Capture the cell that displays the provided text and extract its [x, y] central coordinate. 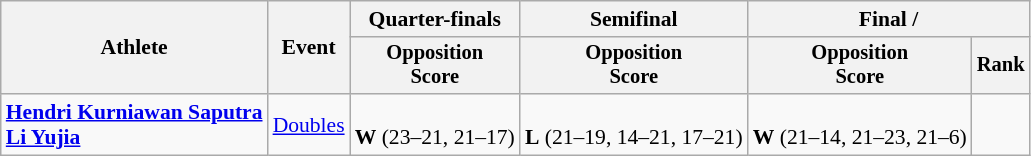
Semifinal [634, 19]
Event [309, 48]
W (23–21, 21–17) [435, 124]
Rank [1001, 66]
L (21–19, 14–21, 17–21) [634, 124]
W (21–14, 21–23, 21–6) [860, 124]
Quarter-finals [435, 19]
Hendri Kurniawan SaputraLi Yujia [134, 124]
Doubles [309, 124]
Final / [889, 19]
Athlete [134, 48]
